From the cell containing the given text, extract its center point as (X, Y) coordinate. 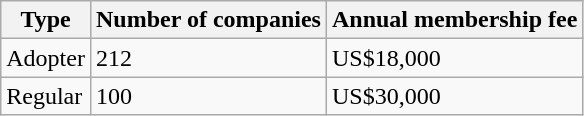
Adopter (46, 58)
US$30,000 (454, 96)
Type (46, 20)
US$18,000 (454, 58)
100 (208, 96)
Regular (46, 96)
Annual membership fee (454, 20)
212 (208, 58)
Number of companies (208, 20)
